Locate the cell with the specified text and output its [x, y] center coordinate. 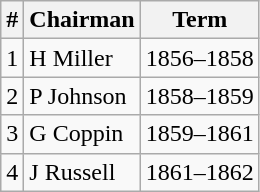
1856–1858 [200, 58]
2 [12, 96]
P Johnson [82, 96]
G Coppin [82, 134]
H Miller [82, 58]
J Russell [82, 172]
Term [200, 20]
1859–1861 [200, 134]
4 [12, 172]
1858–1859 [200, 96]
# [12, 20]
1 [12, 58]
Chairman [82, 20]
3 [12, 134]
1861–1862 [200, 172]
